Provide the (x, y) coordinate of the cell's center where the given text is located.  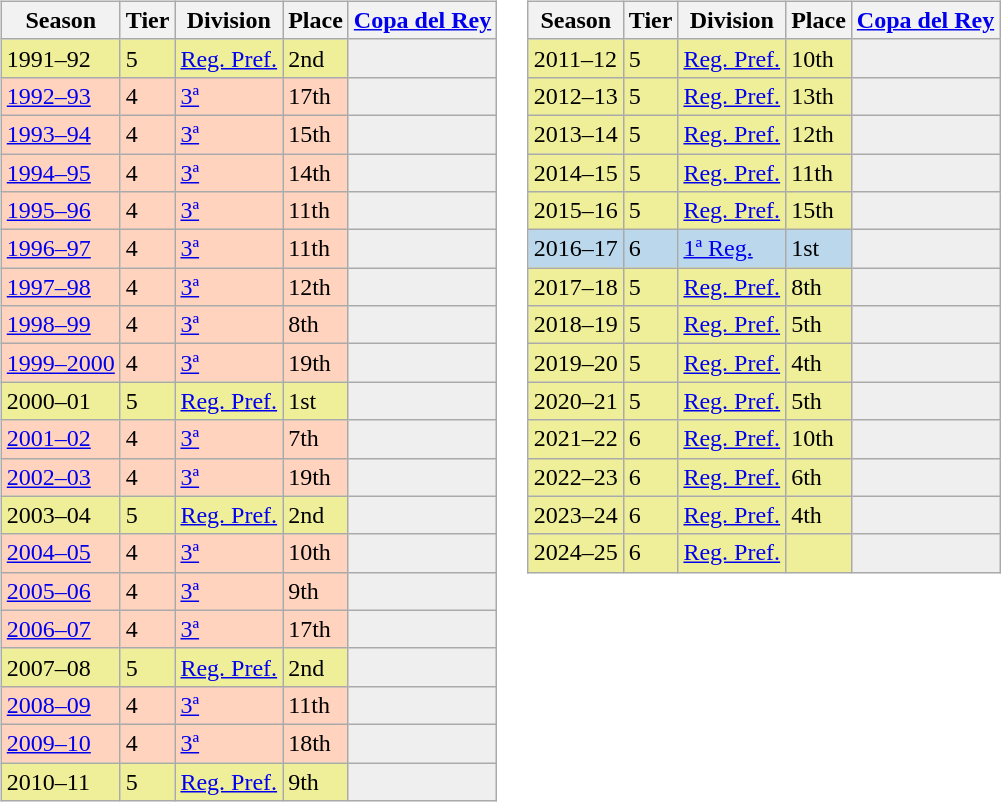
13th (819, 96)
2003–04 (60, 515)
2012–13 (576, 96)
2010–11 (60, 781)
1994–95 (60, 173)
1997–98 (60, 287)
1992–93 (60, 96)
2013–14 (576, 134)
2000–01 (60, 401)
2001–02 (60, 439)
2009–10 (60, 743)
6th (819, 477)
1996–97 (60, 249)
7th (316, 439)
1991–92 (60, 58)
2008–09 (60, 705)
2002–03 (60, 477)
1998–99 (60, 325)
2006–07 (60, 629)
18th (316, 743)
2023–24 (576, 515)
14th (316, 173)
2011–12 (576, 58)
2016–17 (576, 249)
2005–06 (60, 591)
1995–96 (60, 211)
1993–94 (60, 134)
2014–15 (576, 173)
2020–21 (576, 401)
2015–16 (576, 211)
2018–19 (576, 325)
1ª Reg. (732, 249)
2021–22 (576, 439)
2019–20 (576, 363)
2017–18 (576, 287)
1999–2000 (60, 363)
2007–08 (60, 667)
2004–05 (60, 553)
2024–25 (576, 553)
2022–23 (576, 477)
